Determine the (X, Y) coordinate at the center of the cell enclosing the given text.  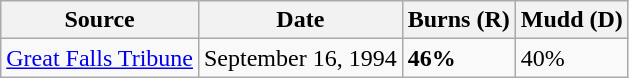
40% (572, 58)
Source (100, 20)
46% (458, 58)
Great Falls Tribune (100, 58)
Burns (R) (458, 20)
September 16, 1994 (300, 58)
Date (300, 20)
Mudd (D) (572, 20)
